Return the [x, y] coordinate for the center point of the cell that contains the specified text.  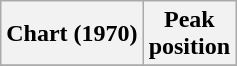
Peakposition [189, 34]
Chart (1970) [72, 34]
